Identify which cell holds the provided text, then report its [x, y] central coordinate. 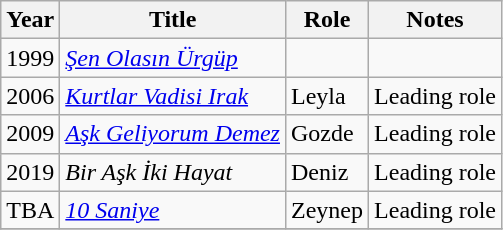
1999 [30, 58]
2006 [30, 96]
Leyla [326, 96]
Bir Aşk İki Hayat [173, 172]
Deniz [326, 172]
Year [30, 20]
Aşk Geliyorum Demez [173, 134]
2009 [30, 134]
Kurtlar Vadisi Irak [173, 96]
TBA [30, 210]
Role [326, 20]
2019 [30, 172]
Şen Olasın Ürgüp [173, 58]
Title [173, 20]
Gozde [326, 134]
10 Saniye [173, 210]
Zeynep [326, 210]
Notes [436, 20]
